Output the (x, y) coordinate of the center of the cell containing the given text.  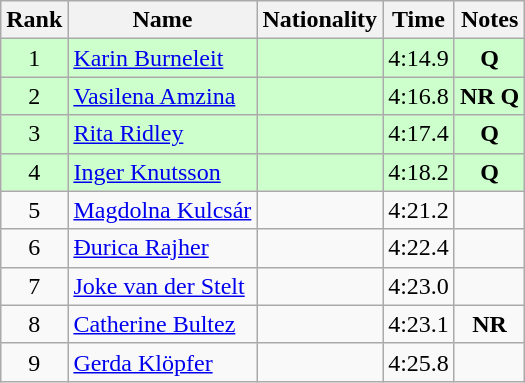
Vasilena Amzina (162, 96)
4:16.8 (419, 96)
3 (34, 134)
4:25.8 (419, 362)
Name (162, 20)
4:17.4 (419, 134)
Inger Knutsson (162, 172)
4:23.1 (419, 324)
4 (34, 172)
Rank (34, 20)
9 (34, 362)
6 (34, 248)
Rita Ridley (162, 134)
5 (34, 210)
7 (34, 286)
2 (34, 96)
1 (34, 58)
8 (34, 324)
4:22.4 (419, 248)
4:14.9 (419, 58)
Nationality (320, 20)
Magdolna Kulcsár (162, 210)
Karin Burneleit (162, 58)
4:21.2 (419, 210)
NR Q (489, 96)
Catherine Bultez (162, 324)
4:18.2 (419, 172)
Notes (489, 20)
Đurica Rajher (162, 248)
Joke van der Stelt (162, 286)
Gerda Klöpfer (162, 362)
NR (489, 324)
Time (419, 20)
4:23.0 (419, 286)
